Pinpoint the cell where the given text exists, returning its (X, Y) midpoint coordinate. 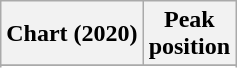
Chart (2020) (72, 34)
Peakposition (189, 34)
